Return the (x, y) coordinate for the center point of the cell that contains the specified text.  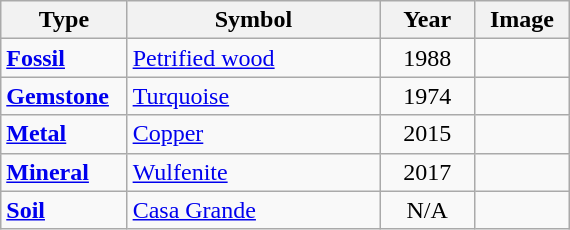
Mineral (64, 172)
Copper (254, 134)
1974 (428, 96)
2017 (428, 172)
2015 (428, 134)
Gemstone (64, 96)
Type (64, 20)
Soil (64, 210)
1988 (428, 58)
Year (428, 20)
Symbol (254, 20)
N/A (428, 210)
Fossil (64, 58)
Casa Grande (254, 210)
Metal (64, 134)
Petrified wood (254, 58)
Turquoise (254, 96)
Wulfenite (254, 172)
Image (522, 20)
